Output the (X, Y) coordinate of the center of the cell containing the given text.  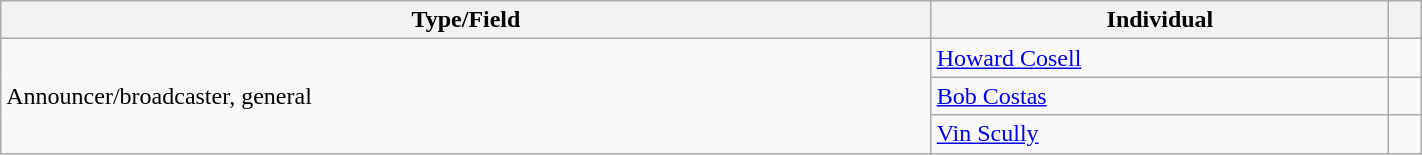
Vin Scully (1160, 134)
Individual (1160, 20)
Announcer/broadcaster, general (466, 96)
Type/Field (466, 20)
Howard Cosell (1160, 58)
Bob Costas (1160, 96)
